Detect which cell encompasses the target text, then output its [X, Y] center coordinate. 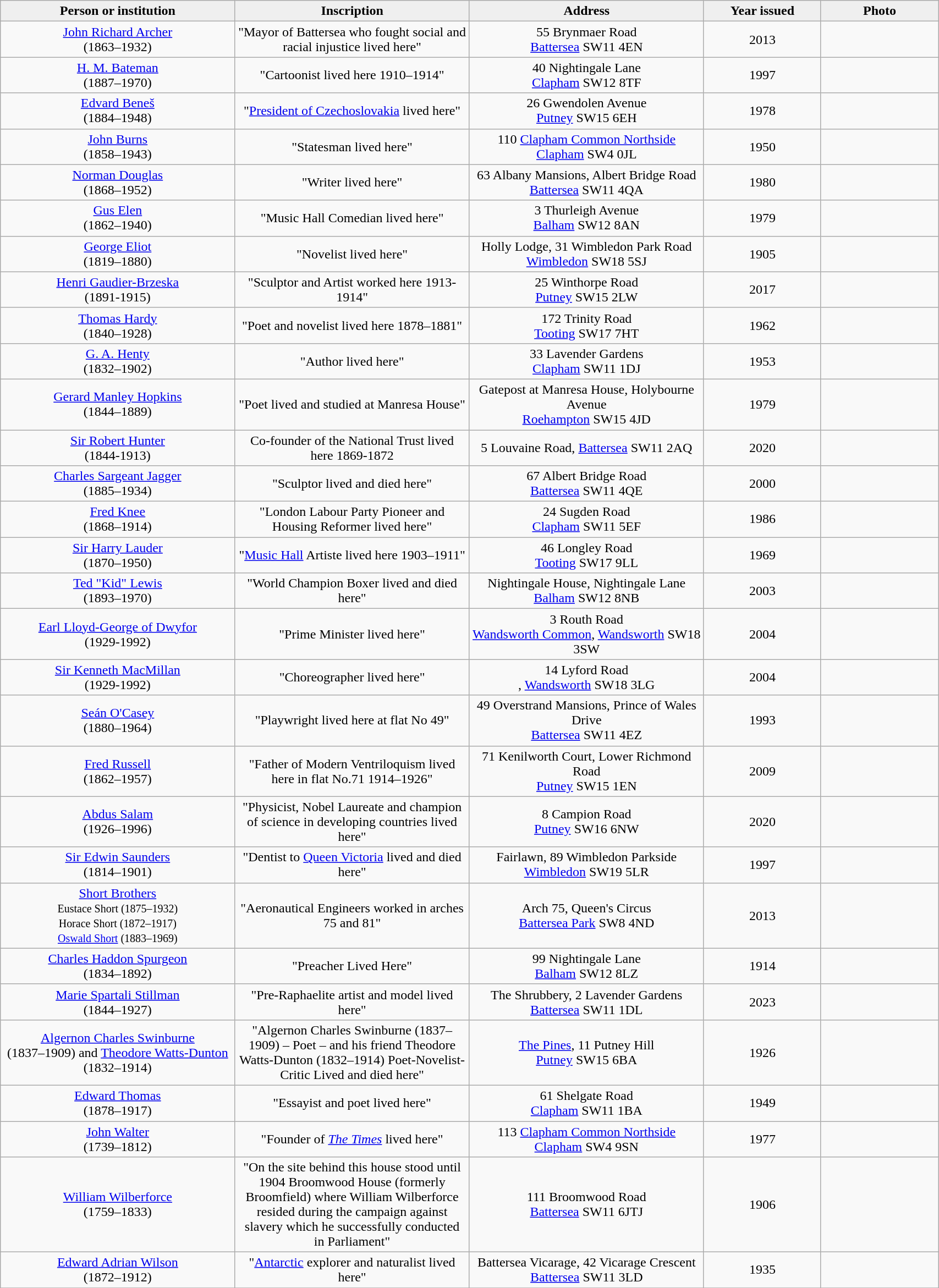
25 Winthorpe RoadPutney SW15 2LW [586, 289]
113 Clapham Common NorthsideClapham SW4 9SN [586, 1138]
Norman Douglas(1868–1952) [118, 183]
Fred Knee(1868–1914) [118, 519]
1950 [762, 146]
46 Longley RoadTooting SW17 9LL [586, 555]
"London Labour Party Pioneer and Housing Reformer lived here" [352, 519]
172 Trinity RoadTooting SW17 7HT [586, 326]
2017 [762, 289]
3 Routh RoadWandsworth Common, Wandsworth SW18 3SW [586, 634]
John Burns(1858–1943) [118, 146]
Holly Lodge, 31 Wimbledon Park RoadWimbledon SW18 5SJ [586, 254]
"Poet lived and studied at Manresa House" [352, 404]
61 Shelgate RoadClapham SW11 1BA [586, 1103]
1978 [762, 111]
49 Overstrand Mansions, Prince of Wales DriveBattersea SW11 4EZ [586, 720]
Address [586, 11]
1962 [762, 326]
2023 [762, 1002]
14 Lyford Road, Wandsworth SW18 3LG [586, 678]
1969 [762, 555]
John Richard Archer(1863–1932) [118, 40]
"Cartoonist lived here 1910–1914" [352, 75]
Edward Adrian Wilson(1872–1912) [118, 1270]
26 Gwendolen AvenuePutney SW15 6EH [586, 111]
1980 [762, 183]
Edward Thomas(1878–1917) [118, 1103]
Gerard Manley Hopkins(1844–1889) [118, 404]
63 Albany Mansions, Albert Bridge RoadBattersea SW11 4QA [586, 183]
Fred Russell(1862–1957) [118, 771]
1977 [762, 1138]
"Aeronautical Engineers worked in arches 75 and 81" [352, 915]
"Music Hall Artiste lived here 1903–1911" [352, 555]
"Physicist, Nobel Laureate and champion of science in developing countries lived here" [352, 822]
"Preacher Lived Here" [352, 966]
Co-founder of the National Trust lived here 1869-1872 [352, 448]
1986 [762, 519]
Seán O'Casey(1880–1964) [118, 720]
"Founder of The Times lived here" [352, 1138]
"Pre-Raphaelite artist and model lived here" [352, 1002]
"Writer lived here" [352, 183]
Inscription [352, 11]
2009 [762, 771]
John Walter(1739–1812) [118, 1138]
The Pines, 11 Putney HillPutney SW15 6BA [586, 1053]
Person or institution [118, 11]
"Essayist and poet lived here" [352, 1103]
Sir Harry Lauder(1870–1950) [118, 555]
1949 [762, 1103]
Sir Edwin Saunders(1814–1901) [118, 865]
99 Nightingale LaneBalham SW12 8LZ [586, 966]
"President of Czechoslovakia lived here" [352, 111]
Gus Elen(1862–1940) [118, 218]
"Choreographer lived here" [352, 678]
5 Louvaine Road, Battersea SW11 2AQ [586, 448]
Sir Robert Hunter(1844-1913) [118, 448]
William Wilberforce(1759–1833) [118, 1204]
Photo [879, 11]
2000 [762, 484]
H. M. Bateman(1887–1970) [118, 75]
Henri Gaudier-Brzeska(1891-1915) [118, 289]
"Mayor of Battersea who fought social and racial injustice lived here" [352, 40]
"Playwright lived here at flat No 49" [352, 720]
Abdus Salam(1926–1996) [118, 822]
The Shrubbery, 2 Lavender GardensBattersea SW11 1DL [586, 1002]
Short BrothersEustace Short (1875–1932)Horace Short (1872–1917)Oswald Short (1883–1969) [118, 915]
"Antarctic explorer and naturalist lived here" [352, 1270]
1914 [762, 966]
Earl Lloyd-George of Dwyfor(1929-1992) [118, 634]
33 Lavender GardensClapham SW11 1DJ [586, 361]
Battersea Vicarage, 42 Vicarage CrescentBattersea SW11 3LD [586, 1270]
Gatepost at Manresa House, Holybourne AvenueRoehampton SW15 4JD [586, 404]
Charles Haddon Spurgeon(1834–1892) [118, 966]
1926 [762, 1053]
"Author lived here" [352, 361]
Fairlawn, 89 Wimbledon ParksideWimbledon SW19 5LR [586, 865]
"Algernon Charles Swinburne (1837–1909) – Poet – and his friend Theodore Watts-Dunton (1832–1914) Poet-Novelist-Critic Lived and died here" [352, 1053]
"Music Hall Comedian lived here" [352, 218]
"World Champion Boxer lived and died here" [352, 591]
1906 [762, 1204]
1935 [762, 1270]
3 Thurleigh AvenueBalham SW12 8AN [586, 218]
"Novelist lived here" [352, 254]
2003 [762, 591]
1993 [762, 720]
"Sculptor lived and died here" [352, 484]
71 Kenilworth Court, Lower Richmond RoadPutney SW15 1EN [586, 771]
Edvard Beneš(1884–1948) [118, 111]
"Dentist to Queen Victoria lived and died here" [352, 865]
George Eliot(1819–1880) [118, 254]
Ted "Kid" Lewis(1893–1970) [118, 591]
1953 [762, 361]
Sir Kenneth MacMillan(1929-1992) [118, 678]
111 Broomwood RoadBattersea SW11 6JTJ [586, 1204]
Year issued [762, 11]
G. A. Henty(1832–1902) [118, 361]
"Poet and novelist lived here 1878–1881" [352, 326]
"Prime Minister lived here" [352, 634]
24 Sugden RoadClapham SW11 5EF [586, 519]
55 Brynmaer RoadBattersea SW11 4EN [586, 40]
Thomas Hardy(1840–1928) [118, 326]
Charles Sargeant Jagger(1885–1934) [118, 484]
"Father of Modern Ventriloquism lived here in flat No.71 1914–1926" [352, 771]
8 Campion RoadPutney SW16 6NW [586, 822]
67 Albert Bridge RoadBattersea SW11 4QE [586, 484]
Nightingale House, Nightingale LaneBalham SW12 8NB [586, 591]
Arch 75, Queen's CircusBattersea Park SW8 4ND [586, 915]
"Statesman lived here" [352, 146]
Algernon Charles Swinburne(1837–1909) and Theodore Watts-Dunton(1832–1914) [118, 1053]
"Sculptor and Artist worked here 1913-1914" [352, 289]
1905 [762, 254]
Marie Spartali Stillman(1844–1927) [118, 1002]
110 Clapham Common NorthsideClapham SW4 0JL [586, 146]
40 Nightingale LaneClapham SW12 8TF [586, 75]
